Detect which cell encompasses the target text, then output its (X, Y) center coordinate. 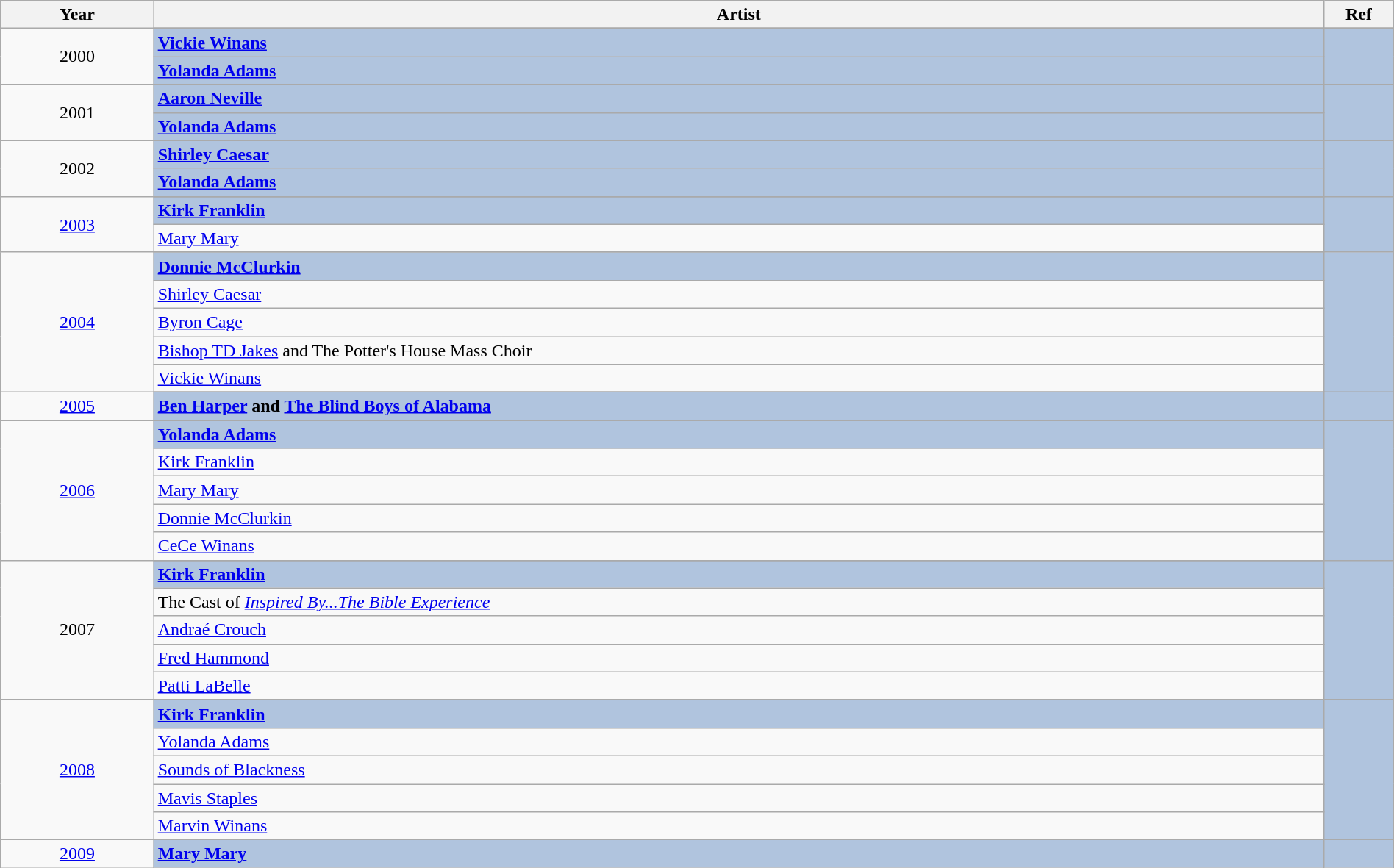
Artist (738, 15)
Fred Hammond (738, 658)
CeCe Winans (738, 546)
2005 (77, 406)
2008 (77, 770)
Marvin Winans (738, 826)
Byron Cage (738, 322)
Mavis Staples (738, 797)
Year (77, 15)
2006 (77, 490)
2007 (77, 630)
Bishop TD Jakes and The Potter's House Mass Choir (738, 351)
2004 (77, 322)
2003 (77, 224)
Sounds of Blackness (738, 770)
2009 (77, 854)
2000 (77, 57)
The Cast of Inspired By...The Bible Experience (738, 602)
Ref (1359, 15)
Ben Harper and The Blind Boys of Alabama (738, 406)
2002 (77, 168)
Aaron Neville (738, 98)
2001 (77, 112)
Andraé Crouch (738, 630)
Patti LaBelle (738, 686)
